Extract the (x, y) coordinate from the center of the cell holding the provided text.  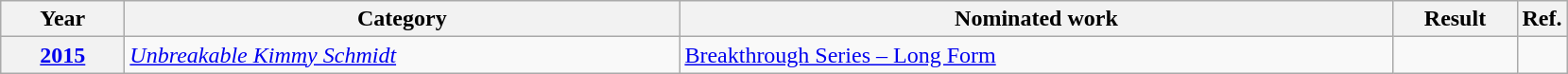
Category (403, 19)
Breakthrough Series – Long Form (1036, 55)
2015 (62, 55)
Unbreakable Kimmy Schmidt (403, 55)
Ref. (1542, 19)
Result (1456, 19)
Year (62, 19)
Nominated work (1036, 19)
